Find where the given text appears and provide that cell's center as [x, y] coordinate. 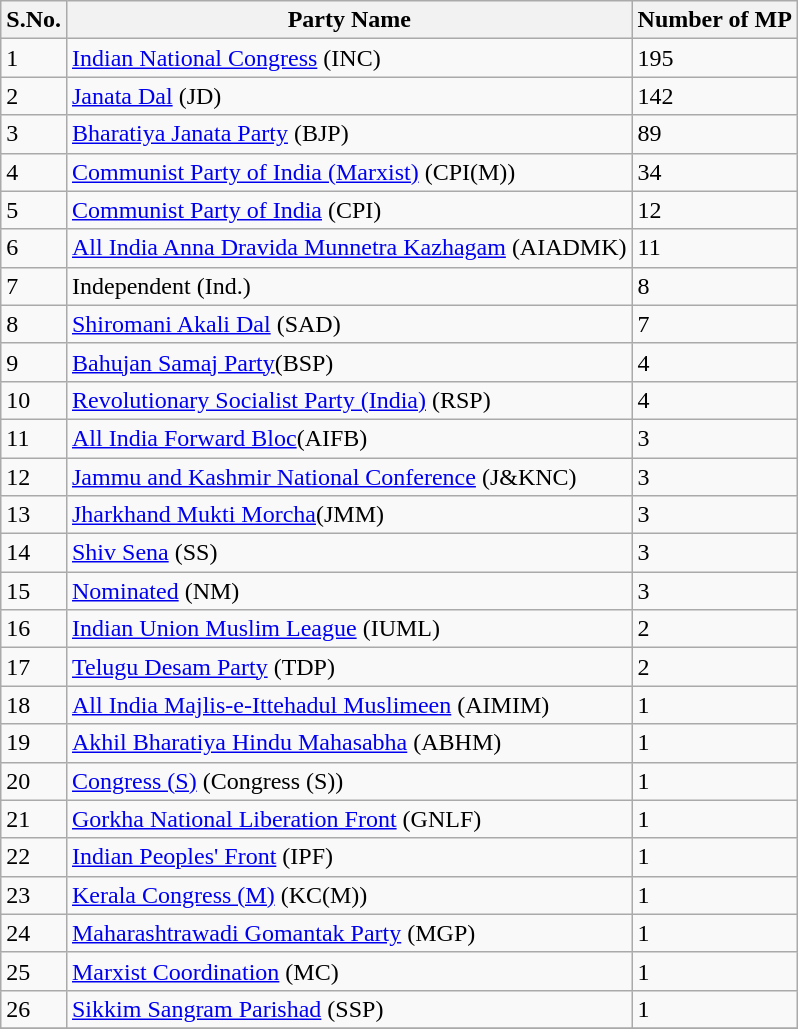
Maharashtrawadi Gomantak Party (MGP) [349, 933]
Independent (Ind.) [349, 286]
Bharatiya Janata Party (BJP) [349, 134]
Party Name [349, 20]
25 [34, 971]
Akhil Bharatiya Hindu Mahasabha (ABHM) [349, 743]
23 [34, 895]
Communist Party of India (Marxist) (CPI(M)) [349, 172]
17 [34, 667]
10 [34, 400]
16 [34, 629]
14 [34, 553]
18 [34, 705]
Shiv Sena (SS) [349, 553]
9 [34, 362]
24 [34, 933]
Indian Union Muslim League (IUML) [349, 629]
15 [34, 591]
142 [714, 96]
Marxist Coordination (MC) [349, 971]
Revolutionary Socialist Party (India) (RSP) [349, 400]
Shiromani Akali Dal (SAD) [349, 324]
6 [34, 248]
S.No. [34, 20]
Indian Peoples' Front (IPF) [349, 857]
13 [34, 515]
Indian National Congress (INC) [349, 58]
Bahujan Samaj Party(BSP) [349, 362]
Janata Dal (JD) [349, 96]
21 [34, 819]
All India Majlis-e-Ittehadul Muslimeen (AIMIM) [349, 705]
All India Forward Bloc(AIFB) [349, 438]
Number of MP [714, 20]
Communist Party of India (CPI) [349, 210]
19 [34, 743]
Nominated (NM) [349, 591]
Gorkha National Liberation Front (GNLF) [349, 819]
22 [34, 857]
Telugu Desam Party (TDP) [349, 667]
Congress (S) (Congress (S)) [349, 781]
All India Anna Dravida Munnetra Kazhagam (AIADMK) [349, 248]
Jharkhand Mukti Morcha(JMM) [349, 515]
5 [34, 210]
Jammu and Kashmir National Conference (J&KNC) [349, 477]
89 [714, 134]
20 [34, 781]
26 [34, 1009]
Sikkim Sangram Parishad (SSP) [349, 1009]
195 [714, 58]
Kerala Congress (M) (KC(M)) [349, 895]
34 [714, 172]
